Output the (x, y) coordinate of the center of the cell containing the given text.  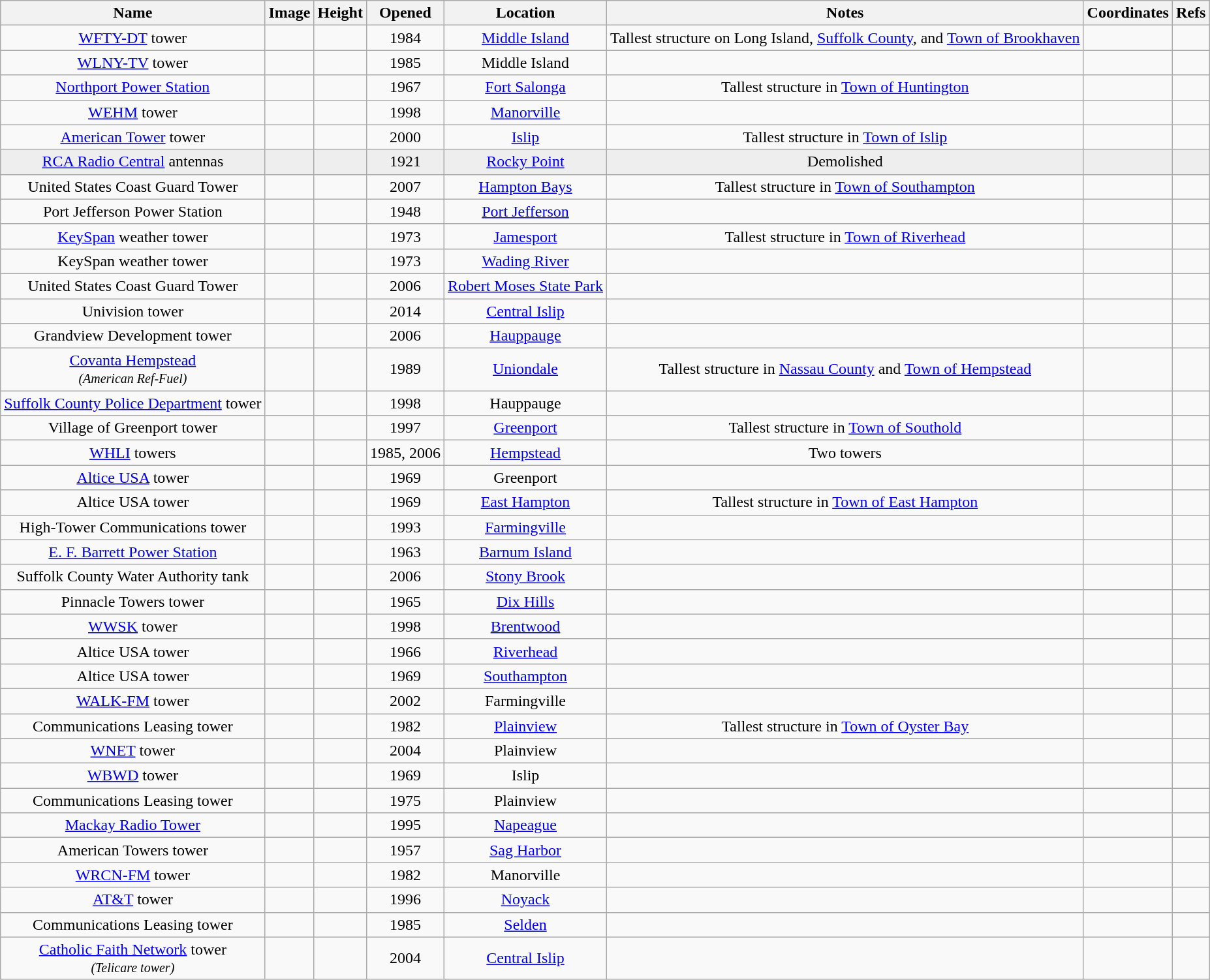
Two towers (846, 453)
Pinnacle Towers tower (133, 602)
Fort Salonga (525, 87)
East Hampton (525, 502)
1997 (405, 428)
Catholic Faith Network tower(Telicare tower) (133, 958)
Height (340, 13)
Northport Power Station (133, 87)
Robert Moses State Park (525, 286)
Rocky Point (525, 162)
Noyack (525, 900)
AT&T tower (133, 900)
1993 (405, 527)
Hampton Bays (525, 187)
WFTY-DT tower (133, 38)
WBWD tower (133, 776)
1965 (405, 602)
WRCN-FM tower (133, 875)
1948 (405, 211)
Barnum Island (525, 552)
Napeague (525, 825)
1995 (405, 825)
Mackay Radio Tower (133, 825)
Southampton (525, 676)
2000 (405, 137)
Selden (525, 925)
WWSK tower (133, 626)
Dix Hills (525, 602)
Tallest structure in Town of Oyster Bay (846, 726)
American Tower tower (133, 137)
Image (290, 13)
WEHM tower (133, 112)
Notes (846, 13)
WHLI towers (133, 453)
Demolished (846, 162)
1996 (405, 900)
Tallest structure in Town of Southold (846, 428)
WNET tower (133, 751)
1975 (405, 801)
Tallest structure in Town of Southampton (846, 187)
1967 (405, 87)
High-Tower Communications tower (133, 527)
Jamesport (525, 236)
1984 (405, 38)
Uniondale (525, 369)
Tallest structure in Town of Huntington (846, 87)
Riverhead (525, 651)
Tallest structure on Long Island, Suffolk County, and Town of Brookhaven (846, 38)
Suffolk County Water Authority tank (133, 577)
Village of Greenport tower (133, 428)
2002 (405, 701)
1957 (405, 850)
Stony Brook (525, 577)
Hempstead (525, 453)
Grandview Development tower (133, 336)
Opened (405, 13)
Tallest structure in Nassau County and Town of Hempstead (846, 369)
RCA Radio Central antennas (133, 162)
Tallest structure in Town of Islip (846, 137)
1921 (405, 162)
Wading River (525, 261)
WLNY-TV tower (133, 63)
E. F. Barrett Power Station (133, 552)
American Towers tower (133, 850)
Brentwood (525, 626)
2007 (405, 187)
Suffolk County Police Department tower (133, 403)
WALK-FM tower (133, 701)
Sag Harbor (525, 850)
2014 (405, 311)
Name (133, 13)
Tallest structure in Town of Riverhead (846, 236)
Univision tower (133, 311)
Location (525, 13)
Coordinates (1128, 13)
1985, 2006 (405, 453)
1963 (405, 552)
Covanta Hempstead(American Ref-Fuel) (133, 369)
Port Jefferson Power Station (133, 211)
Tallest structure in Town of East Hampton (846, 502)
Refs (1190, 13)
1966 (405, 651)
1989 (405, 369)
Port Jefferson (525, 211)
